Extract the [X, Y] coordinate from the center of the cell holding the provided text.  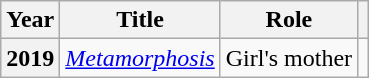
Title [140, 20]
Year [30, 20]
Girl's mother [288, 58]
2019 [30, 58]
Metamorphosis [140, 58]
Role [288, 20]
